From the cell containing the given text, extract its center point as (x, y) coordinate. 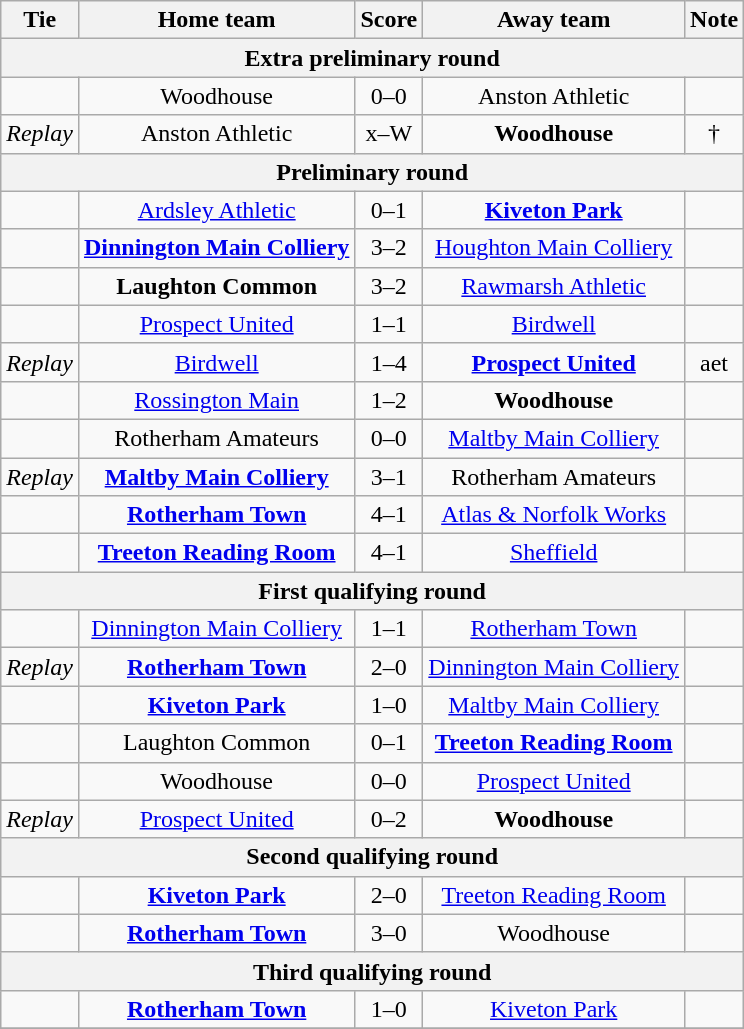
Score (389, 20)
0–2 (389, 819)
1–4 (389, 362)
Second qualifying round (372, 857)
1–2 (389, 400)
aet (714, 362)
3–0 (389, 933)
Extra preliminary round (372, 58)
Rawmarsh Athletic (554, 286)
Houghton Main Colliery (554, 248)
Note (714, 20)
3–1 (389, 477)
First qualifying round (372, 591)
Tie (40, 20)
Third qualifying round (372, 971)
Preliminary round (372, 172)
Away team (554, 20)
Rossington Main (216, 400)
Atlas & Norfolk Works (554, 515)
Home team (216, 20)
x–W (389, 134)
Sheffield (554, 553)
† (714, 134)
Ardsley Athletic (216, 210)
